Find where the given text appears and provide that cell's center as (X, Y) coordinate. 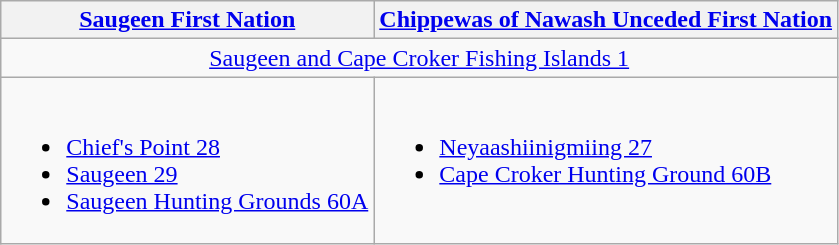
Chippewas of Nawash Unceded First Nation (606, 20)
Saugeen and Cape Croker Fishing Islands 1 (420, 58)
Saugeen First Nation (188, 20)
Neyaashiinigmiing 27Cape Croker Hunting Ground 60B (606, 160)
Chief's Point 28Saugeen 29Saugeen Hunting Grounds 60A (188, 160)
